For the text-containing cell, return its midpoint in (x, y) coordinate format. 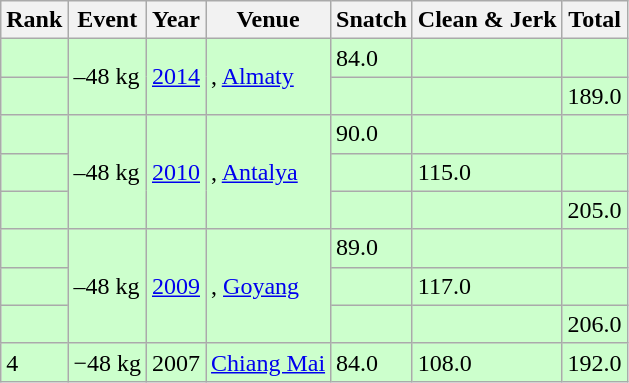
2010 (176, 172)
Event (108, 20)
115.0 (487, 172)
206.0 (594, 324)
205.0 (594, 210)
2014 (176, 77)
189.0 (594, 96)
90.0 (372, 134)
89.0 (372, 248)
Total (594, 20)
2007 (176, 362)
, Almaty (268, 77)
−48 kg (108, 362)
4 (34, 362)
192.0 (594, 362)
Year (176, 20)
Chiang Mai (268, 362)
2009 (176, 286)
Venue (268, 20)
Snatch (372, 20)
Rank (34, 20)
117.0 (487, 286)
108.0 (487, 362)
Clean & Jerk (487, 20)
, Antalya (268, 172)
, Goyang (268, 286)
